Determine the (x, y) coordinate at the center of the cell enclosing the given text.  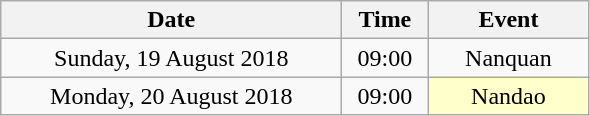
Sunday, 19 August 2018 (172, 58)
Time (385, 20)
Nandao (508, 96)
Event (508, 20)
Monday, 20 August 2018 (172, 96)
Date (172, 20)
Nanquan (508, 58)
